Capture the cell that displays the provided text and extract its [X, Y] central coordinate. 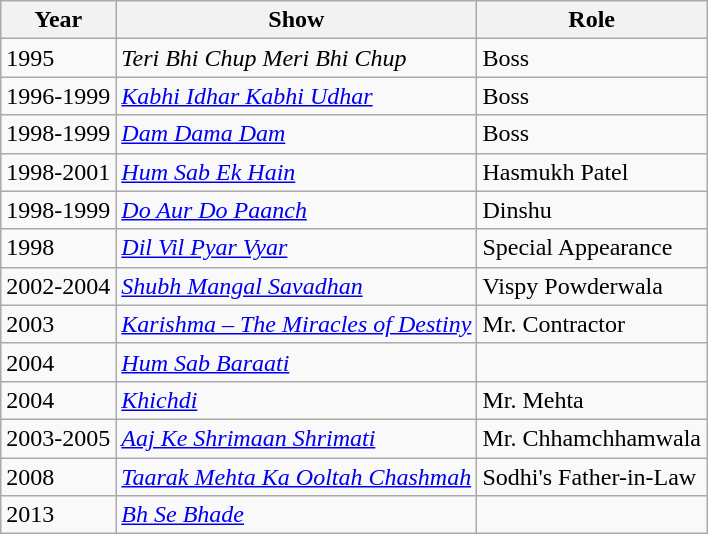
Khichdi [296, 400]
Mr. Chhamchhamwala [592, 438]
Mr. Mehta [592, 400]
Special Appearance [592, 248]
2003-2005 [58, 438]
Do Aur Do Paanch [296, 210]
Kabhi Idhar Kabhi Udhar [296, 96]
2013 [58, 515]
2003 [58, 324]
1995 [58, 58]
Role [592, 20]
Taarak Mehta Ka Ooltah Chashmah [296, 477]
2002-2004 [58, 286]
Dinshu [592, 210]
Dil Vil Pyar Vyar [296, 248]
Year [58, 20]
1998 [58, 248]
Dam Dama Dam [296, 134]
Sodhi's Father-in-Law [592, 477]
Show [296, 20]
1998-2001 [58, 172]
Shubh Mangal Savadhan [296, 286]
Mr. Contractor [592, 324]
Hum Sab Baraati [296, 362]
1996-1999 [58, 96]
Vispy Powderwala [592, 286]
Bh Se Bhade [296, 515]
Karishma – The Miracles of Destiny [296, 324]
Teri Bhi Chup Meri Bhi Chup [296, 58]
Hum Sab Ek Hain [296, 172]
Hasmukh Patel [592, 172]
Aaj Ke Shrimaan Shrimati [296, 438]
2008 [58, 477]
